Locate the cell with the specified text and output its (x, y) center coordinate. 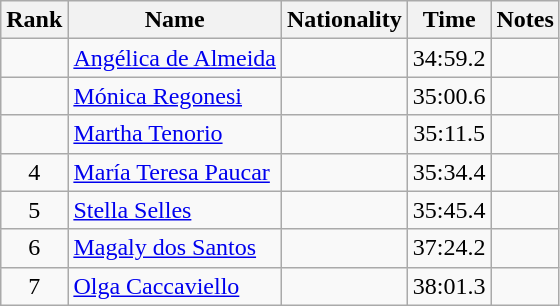
Notes (525, 20)
34:59.2 (449, 58)
35:11.5 (449, 134)
35:45.4 (449, 210)
Martha Tenorio (175, 134)
Olga Caccaviello (175, 286)
Mónica Regonesi (175, 96)
6 (34, 248)
Name (175, 20)
4 (34, 172)
Rank (34, 20)
Time (449, 20)
37:24.2 (449, 248)
Angélica de Almeida (175, 58)
7 (34, 286)
38:01.3 (449, 286)
5 (34, 210)
Magaly dos Santos (175, 248)
35:00.6 (449, 96)
Nationality (345, 20)
Stella Selles (175, 210)
35:34.4 (449, 172)
María Teresa Paucar (175, 172)
